Pinpoint the cell where the given text exists, returning its (x, y) midpoint coordinate. 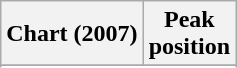
Peakposition (189, 34)
Chart (2007) (72, 34)
